Return (X, Y) of the center of cell containing provided text 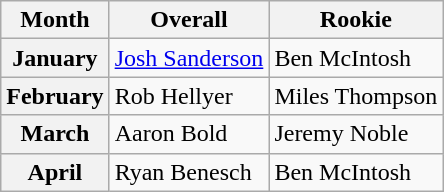
Month (55, 20)
February (55, 96)
Ryan Benesch (189, 172)
April (55, 172)
Aaron Bold (189, 134)
Rob Hellyer (189, 96)
Rookie (356, 20)
Miles Thompson (356, 96)
March (55, 134)
Overall (189, 20)
Josh Sanderson (189, 58)
Jeremy Noble (356, 134)
January (55, 58)
